Output the [x, y] coordinate of the center of the cell containing the given text.  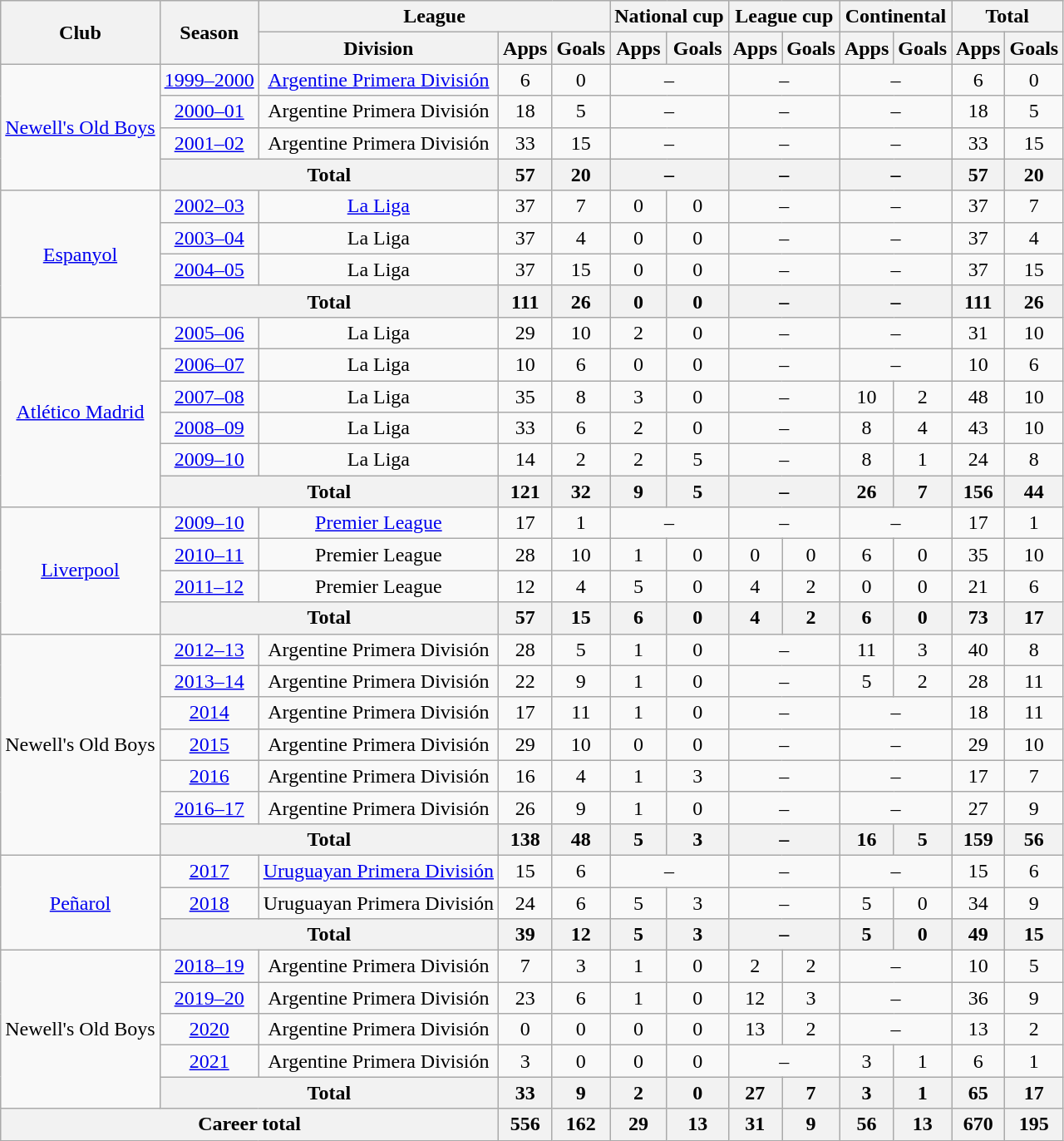
39 [525, 935]
2000–01 [209, 111]
2006–07 [209, 364]
556 [525, 1124]
2018 [209, 902]
156 [978, 491]
Division [378, 48]
162 [581, 1124]
121 [525, 491]
Career total [249, 1124]
21 [978, 586]
2002–03 [209, 206]
2001–02 [209, 143]
Peñarol [80, 902]
2007–08 [209, 397]
34 [978, 902]
40 [978, 650]
2012–13 [209, 650]
2015 [209, 744]
Atlético Madrid [80, 412]
73 [978, 618]
195 [1034, 1124]
2004–05 [209, 269]
Club [80, 32]
2018–19 [209, 966]
League cup [784, 17]
23 [525, 998]
138 [525, 839]
43 [978, 428]
Espanyol [80, 254]
65 [978, 1093]
Season [209, 32]
2005–06 [209, 333]
32 [581, 491]
2016–17 [209, 808]
Continental [895, 17]
14 [525, 460]
2008–09 [209, 428]
2019–20 [209, 998]
2011–12 [209, 586]
49 [978, 935]
National cup [669, 17]
League [434, 17]
Liverpool [80, 570]
44 [1034, 491]
670 [978, 1124]
2021 [209, 1061]
2017 [209, 871]
22 [525, 681]
159 [978, 839]
1999–2000 [209, 80]
36 [978, 998]
2003–04 [209, 238]
2014 [209, 713]
2020 [209, 1030]
2013–14 [209, 681]
2010–11 [209, 555]
2016 [209, 776]
